From the cell containing the given text, extract its center point as [x, y] coordinate. 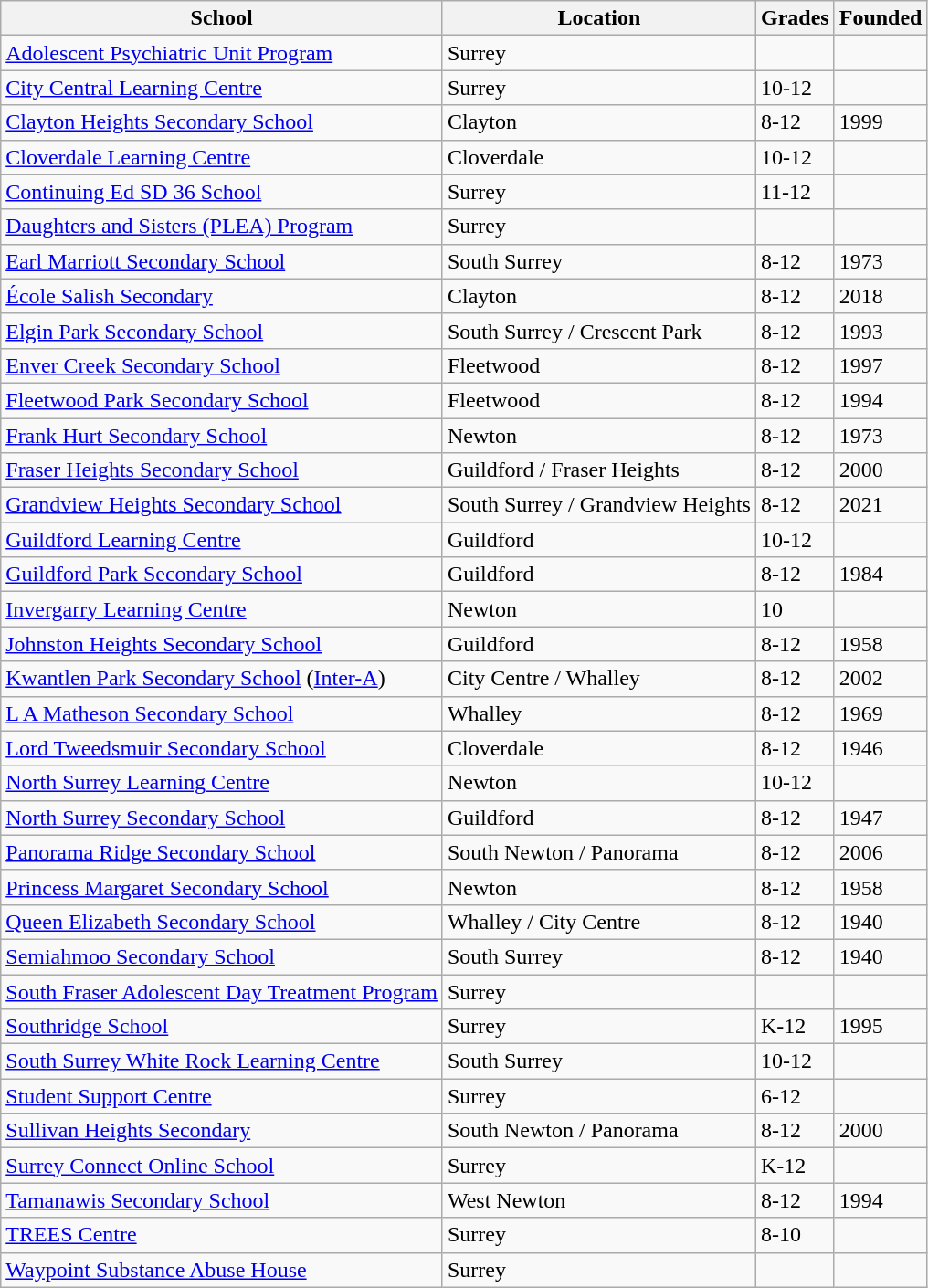
Guildford / Fraser Heights [599, 470]
1997 [881, 365]
Fleetwood Park Secondary School [222, 400]
2018 [881, 296]
Daughters and Sisters (PLEA) Program [222, 227]
Whalley [599, 713]
Guildford Learning Centre [222, 540]
South Surrey / Crescent Park [599, 331]
Enver Creek Secondary School [222, 365]
Fraser Heights Secondary School [222, 470]
Panorama Ridge Secondary School [222, 852]
Surrey Connect Online School [222, 1166]
11-12 [795, 192]
1984 [881, 575]
Elgin Park Secondary School [222, 331]
TREES Centre [222, 1235]
Cloverdale Learning Centre [222, 157]
Continuing Ed SD 36 School [222, 192]
Johnston Heights Secondary School [222, 644]
Founded [881, 18]
Tamanawis Secondary School [222, 1200]
Semiahmoo Secondary School [222, 956]
Grandview Heights Secondary School [222, 505]
South Surrey / Grandview Heights [599, 505]
Adolescent Psychiatric Unit Program [222, 53]
Queen Elizabeth Secondary School [222, 922]
Whalley / City Centre [599, 922]
1946 [881, 748]
South Fraser Adolescent Day Treatment Program [222, 991]
2021 [881, 505]
1995 [881, 1027]
Kwantlen Park Secondary School (Inter-A) [222, 679]
1947 [881, 818]
Southridge School [222, 1027]
North Surrey Secondary School [222, 818]
1999 [881, 122]
1993 [881, 331]
Frank Hurt Secondary School [222, 436]
Location [599, 18]
Student Support Centre [222, 1096]
Guildford Park Secondary School [222, 575]
Lord Tweedsmuir Secondary School [222, 748]
6-12 [795, 1096]
Princess Margaret Secondary School [222, 887]
Waypoint Substance Abuse House [222, 1270]
8-10 [795, 1235]
2002 [881, 679]
École Salish Secondary [222, 296]
Clayton Heights Secondary School [222, 122]
West Newton [599, 1200]
2006 [881, 852]
Earl Marriott Secondary School [222, 261]
Grades [795, 18]
1969 [881, 713]
10 [795, 609]
Sullivan Heights Secondary [222, 1131]
North Surrey Learning Centre [222, 783]
Invergarry Learning Centre [222, 609]
City Central Learning Centre [222, 88]
School [222, 18]
South Surrey White Rock Learning Centre [222, 1061]
L A Matheson Secondary School [222, 713]
City Centre / Whalley [599, 679]
